From the cell containing the given text, extract its center point as [x, y] coordinate. 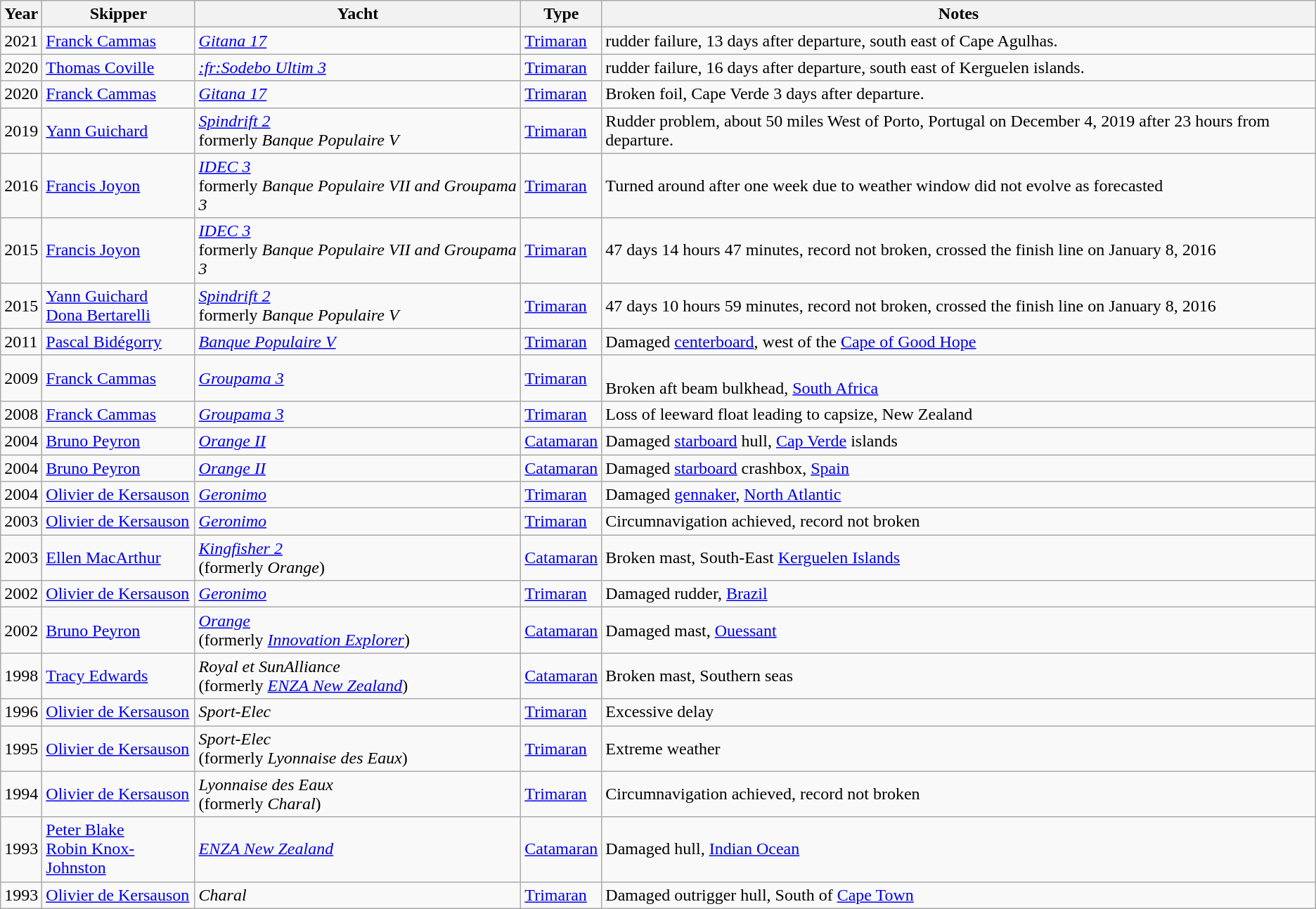
Yann Guichard Dona Bertarelli [118, 305]
Damaged centerboard, west of the Cape of Good Hope [959, 342]
Yann Guichard [118, 131]
1996 [21, 712]
1998 [21, 676]
Damaged gennaker, North Atlantic [959, 495]
2019 [21, 131]
Excessive delay [959, 712]
Damaged rudder, Brazil [959, 594]
Skipper [118, 14]
Loss of leeward float leading to capsize, New Zealand [959, 414]
Year [21, 14]
Broken foil, Cape Verde 3 days after departure. [959, 94]
Charal [358, 895]
Banque Populaire V [358, 342]
1994 [21, 794]
rudder failure, 16 days after departure, south east of Kerguelen islands. [959, 67]
Lyonnaise des Eaux (formerly Charal) [358, 794]
Kingfisher 2 (formerly Orange) [358, 558]
2011 [21, 342]
2016 [21, 186]
Peter Blake Robin Knox-Johnston [118, 849]
Damaged starboard crashbox, Spain [959, 468]
Rudder problem, about 50 miles West of Porto, Portugal on December 4, 2019 after 23 hours from departure. [959, 131]
ENZA New Zealand [358, 849]
47 days 14 hours 47 minutes, record not broken, crossed the finish line on January 8, 2016 [959, 250]
Damaged starboard hull, Cap Verde islands [959, 441]
Notes [959, 14]
Type [561, 14]
:fr:Sodebo Ultim 3 [358, 67]
Ellen MacArthur [118, 558]
Turned around after one week due to weather window did not evolve as forecasted [959, 186]
Royal et SunAlliance (formerly ENZA New Zealand) [358, 676]
Broken mast, South-East Kerguelen Islands [959, 558]
Sport-Elec [358, 712]
Broken mast, Southern seas [959, 676]
2021 [21, 41]
47 days 10 hours 59 minutes, record not broken, crossed the finish line on January 8, 2016 [959, 305]
Broken aft beam bulkhead, South Africa [959, 378]
2008 [21, 414]
Pascal Bidégorry [118, 342]
Damaged hull, Indian Ocean [959, 849]
1995 [21, 748]
Sport-Elec (formerly Lyonnaise des Eaux) [358, 748]
Thomas Coville [118, 67]
Damaged outrigger hull, South of Cape Town [959, 895]
Yacht [358, 14]
Extreme weather [959, 748]
Tracy Edwards [118, 676]
Orange (formerly Innovation Explorer) [358, 630]
2009 [21, 378]
rudder failure, 13 days after departure, south east of Cape Agulhas. [959, 41]
Damaged mast, Ouessant [959, 630]
